Scan for the cell matching the given text and deliver its [x, y] coordinate at center. 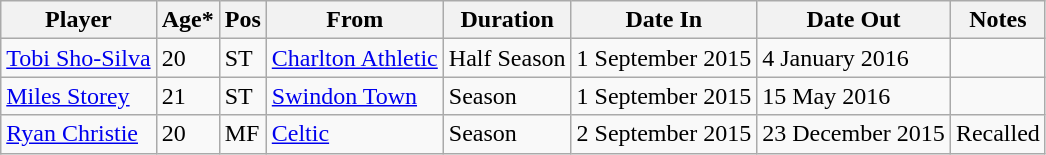
15 May 2016 [854, 96]
Notes [998, 20]
Date In [664, 20]
Half Season [507, 58]
Age* [188, 20]
21 [188, 96]
Tobi Sho-Silva [78, 58]
Ryan Christie [78, 134]
Duration [507, 20]
Pos [242, 20]
Player [78, 20]
Miles Storey [78, 96]
Celtic [354, 134]
Charlton Athletic [354, 58]
Date Out [854, 20]
Recalled [998, 134]
4 January 2016 [854, 58]
From [354, 20]
2 September 2015 [664, 134]
Swindon Town [354, 96]
23 December 2015 [854, 134]
MF [242, 134]
